Determine the [X, Y] coordinate at the center of the cell enclosing the given text.  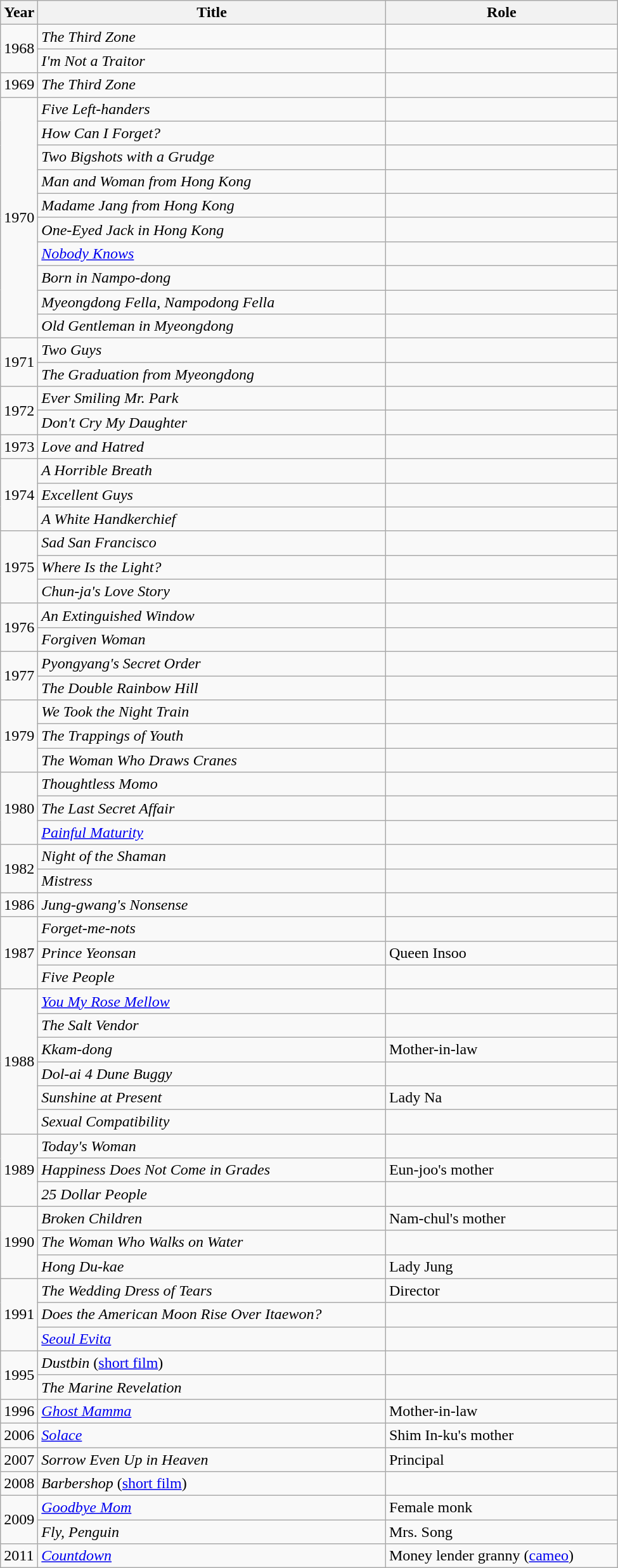
Five Left-handers [212, 109]
1971 [19, 362]
1976 [19, 627]
A White Handkerchief [212, 519]
Two Bigshots with a Grudge [212, 157]
Sad San Francisco [212, 543]
The Salt Vendor [212, 1025]
Sorrow Even Up in Heaven [212, 1459]
Mistress [212, 881]
We Took the Night Train [212, 712]
1979 [19, 736]
Kkam-dong [212, 1049]
An Extinguished Window [212, 615]
Dustbin (short film) [212, 1363]
Director [501, 1291]
Title [212, 13]
Broken Children [212, 1218]
I'm Not a Traitor [212, 61]
Five People [212, 977]
1986 [19, 905]
Don't Cry My Daughter [212, 423]
Role [501, 13]
The Woman Who Draws Cranes [212, 760]
1996 [19, 1411]
Today's Woman [212, 1146]
1970 [19, 218]
1980 [19, 808]
The Graduation from Myeongdong [212, 374]
2006 [19, 1435]
Money lender granny (cameo) [501, 1556]
Barbershop (short film) [212, 1484]
Nam-chul's mother [501, 1218]
Happiness Does Not Come in Grades [212, 1170]
The Woman Who Walks on Water [212, 1242]
25 Dollar People [212, 1194]
1975 [19, 567]
Thoughtless Momo [212, 784]
The Double Rainbow Hill [212, 687]
Sexual Compatibility [212, 1122]
Myeongdong Fella, Nampodong Fella [212, 302]
Lady Jung [501, 1266]
Pyongyang's Secret Order [212, 663]
2008 [19, 1484]
Solace [212, 1435]
Lady Na [501, 1098]
One-Eyed Jack in Hong Kong [212, 229]
Forget-me-nots [212, 929]
1988 [19, 1061]
1989 [19, 1170]
1990 [19, 1242]
Madame Jang from Hong Kong [212, 205]
Queen Insoo [501, 953]
2007 [19, 1459]
Excellent Guys [212, 495]
Old Gentleman in Myeongdong [212, 326]
Born in Nampo-dong [212, 277]
Fly, Penguin [212, 1532]
Dol-ai 4 Dune Buggy [212, 1074]
1982 [19, 869]
Love and Hatred [212, 447]
2009 [19, 1520]
Chun-ja's Love Story [212, 591]
1995 [19, 1375]
Hong Du-kae [212, 1266]
1972 [19, 411]
The Last Secret Affair [212, 808]
1987 [19, 953]
Night of the Shaman [212, 857]
Sunshine at Present [212, 1098]
Man and Woman from Hong Kong [212, 181]
Eun-joo's mother [501, 1170]
Prince Yeonsan [212, 953]
Ghost Mamma [212, 1411]
Forgiven Woman [212, 639]
2011 [19, 1556]
Year [19, 13]
Nobody Knows [212, 253]
You My Rose Mellow [212, 1001]
Goodbye Mom [212, 1508]
1969 [19, 85]
Painful Maturity [212, 832]
Countdown [212, 1556]
The Wedding Dress of Tears [212, 1291]
Jung-gwang's Nonsense [212, 905]
The Marine Revelation [212, 1387]
1977 [19, 675]
Does the American Moon Rise Over Itaewon? [212, 1315]
1968 [19, 49]
A Horrible Breath [212, 471]
Female monk [501, 1508]
The Trappings of Youth [212, 736]
How Can I Forget? [212, 133]
1974 [19, 495]
Two Guys [212, 350]
1991 [19, 1315]
Principal [501, 1459]
Mrs. Song [501, 1532]
Seoul Evita [212, 1339]
1973 [19, 447]
Where Is the Light? [212, 567]
Ever Smiling Mr. Park [212, 398]
Shim In-ku's mother [501, 1435]
